Extract the (X, Y) coordinate from the center of the cell holding the provided text.  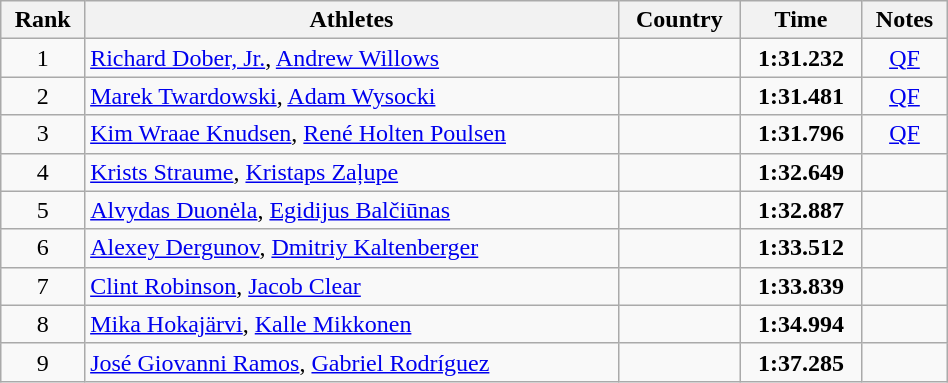
Alvydas Duonėla, Egidijus Balčiūnas (352, 210)
1 (43, 58)
Country (679, 20)
1:34.994 (800, 324)
4 (43, 172)
José Giovanni Ramos, Gabriel Rodríguez (352, 362)
5 (43, 210)
Athletes (352, 20)
1:31.796 (800, 134)
3 (43, 134)
Clint Robinson, Jacob Clear (352, 286)
1:37.285 (800, 362)
6 (43, 248)
9 (43, 362)
1:32.649 (800, 172)
Krists Straume, Kristaps Zaļupe (352, 172)
Notes (905, 20)
Mika Hokajärvi, Kalle Mikkonen (352, 324)
Time (800, 20)
2 (43, 96)
Alexey Dergunov, Dmitriy Kaltenberger (352, 248)
1:31.232 (800, 58)
Kim Wraae Knudsen, René Holten Poulsen (352, 134)
1:33.512 (800, 248)
1:32.887 (800, 210)
1:31.481 (800, 96)
Marek Twardowski, Adam Wysocki (352, 96)
7 (43, 286)
Rank (43, 20)
8 (43, 324)
Richard Dober, Jr., Andrew Willows (352, 58)
1:33.839 (800, 286)
